Scan for the cell matching the given text and deliver its [X, Y] coordinate at center. 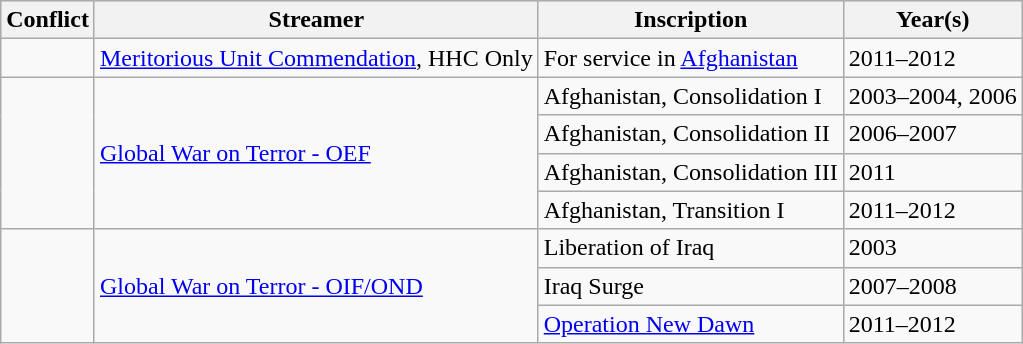
Liberation of Iraq [690, 248]
2006–2007 [932, 134]
Operation New Dawn [690, 324]
Afghanistan, Consolidation II [690, 134]
Afghanistan, Transition I [690, 210]
Inscription [690, 20]
Year(s) [932, 20]
Afghanistan, Consolidation III [690, 172]
Afghanistan, Consolidation I [690, 96]
2007–2008 [932, 286]
2003–2004, 2006 [932, 96]
For service in Afghanistan [690, 58]
2003 [932, 248]
Meritorious Unit Commendation, HHC Only [316, 58]
Streamer [316, 20]
Global War on Terror - OEF [316, 153]
Conflict [48, 20]
2011 [932, 172]
Iraq Surge [690, 286]
Global War on Terror - OIF/OND [316, 286]
